Output the [x, y] coordinate of the center of the cell containing the given text.  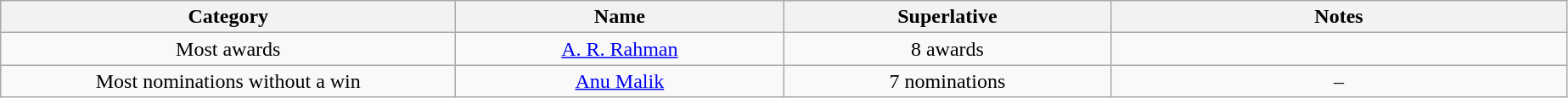
8 awards [947, 49]
Category [228, 17]
Most nominations without a win [228, 81]
Anu Malik [620, 81]
Notes [1339, 17]
A. R. Rahman [620, 49]
– [1339, 81]
Name [620, 17]
Superlative [947, 17]
Most awards [228, 49]
7 nominations [947, 81]
